Scan for the cell matching the given text and deliver its [X, Y] coordinate at center. 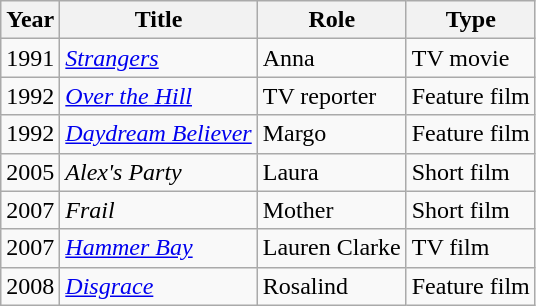
Year [30, 20]
TV movie [470, 58]
Role [332, 20]
Laura [332, 172]
Frail [158, 210]
Over the Hill [158, 96]
Hammer Bay [158, 248]
Type [470, 20]
Daydream Believer [158, 134]
1991 [30, 58]
TV film [470, 248]
Lauren Clarke [332, 248]
Anna [332, 58]
Title [158, 20]
Disgrace [158, 286]
Strangers [158, 58]
Mother [332, 210]
TV reporter [332, 96]
2005 [30, 172]
Margo [332, 134]
Alex's Party [158, 172]
2008 [30, 286]
Rosalind [332, 286]
